Return (x, y) of the center of cell containing provided text 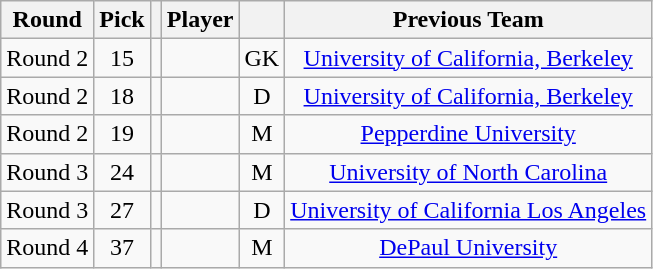
Round (48, 20)
Pick (122, 20)
University of California Los Angeles (468, 210)
Round 4 (48, 248)
27 (122, 210)
GK (262, 58)
37 (122, 248)
University of North Carolina (468, 172)
19 (122, 134)
Previous Team (468, 20)
DePaul University (468, 248)
24 (122, 172)
15 (122, 58)
18 (122, 96)
Player (200, 20)
Pepperdine University (468, 134)
